Find where the given text appears and provide that cell's center as [X, Y] coordinate. 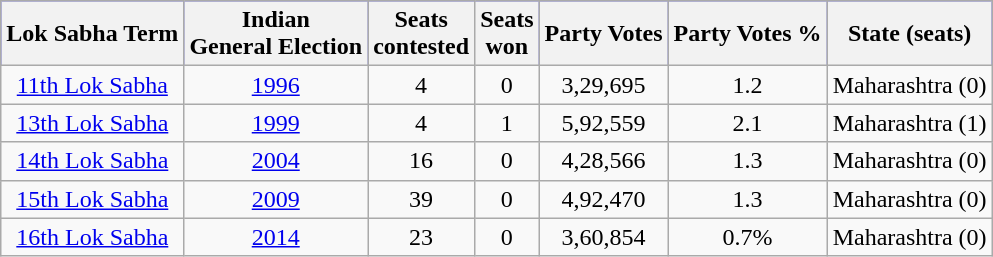
11th Lok Sabha [92, 85]
Seatswon [507, 34]
1996 [276, 85]
15th Lok Sabha [92, 199]
1 [507, 123]
3,29,695 [604, 85]
1.2 [748, 85]
16th Lok Sabha [92, 237]
0.7% [748, 237]
2009 [276, 199]
4,28,566 [604, 161]
2.1 [748, 123]
4,92,470 [604, 199]
5,92,559 [604, 123]
2014 [276, 237]
13th Lok Sabha [92, 123]
23 [422, 237]
16 [422, 161]
2004 [276, 161]
Party Votes [604, 34]
Party Votes % [748, 34]
Maharashtra (1) [910, 123]
39 [422, 199]
State (seats) [910, 34]
14th Lok Sabha [92, 161]
3,60,854 [604, 237]
Seatscontested [422, 34]
1999 [276, 123]
Lok Sabha Term [92, 34]
IndianGeneral Election [276, 34]
